Search for the cell housing the specified text and yield its (X, Y) center coordinate. 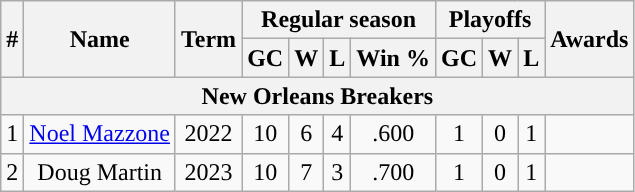
Regular season (339, 20)
7 (306, 172)
.600 (394, 134)
Playoffs (490, 20)
Win % (394, 58)
Term (208, 39)
Awards (590, 39)
Doug Martin (100, 172)
2023 (208, 172)
2022 (208, 134)
2 (12, 172)
Name (100, 39)
6 (306, 134)
4 (338, 134)
New Orleans Breakers (318, 96)
Noel Mazzone (100, 134)
# (12, 39)
3 (338, 172)
.700 (394, 172)
